For the text-containing cell, return its midpoint in [x, y] coordinate format. 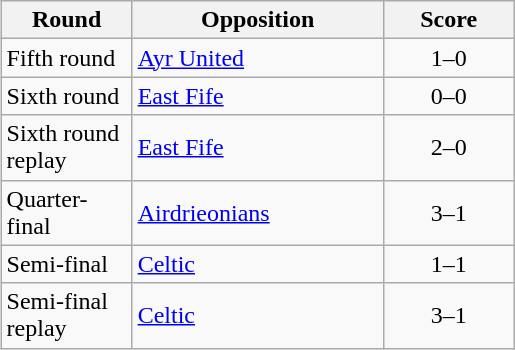
Sixth round [66, 96]
Semi-final replay [66, 316]
Airdrieonians [258, 212]
1–1 [448, 264]
Score [448, 20]
Ayr United [258, 58]
1–0 [448, 58]
Fifth round [66, 58]
0–0 [448, 96]
Quarter-final [66, 212]
Round [66, 20]
Semi-final [66, 264]
Opposition [258, 20]
2–0 [448, 148]
Sixth round replay [66, 148]
